Return the [x, y] coordinate for the center point of the cell that contains the specified text.  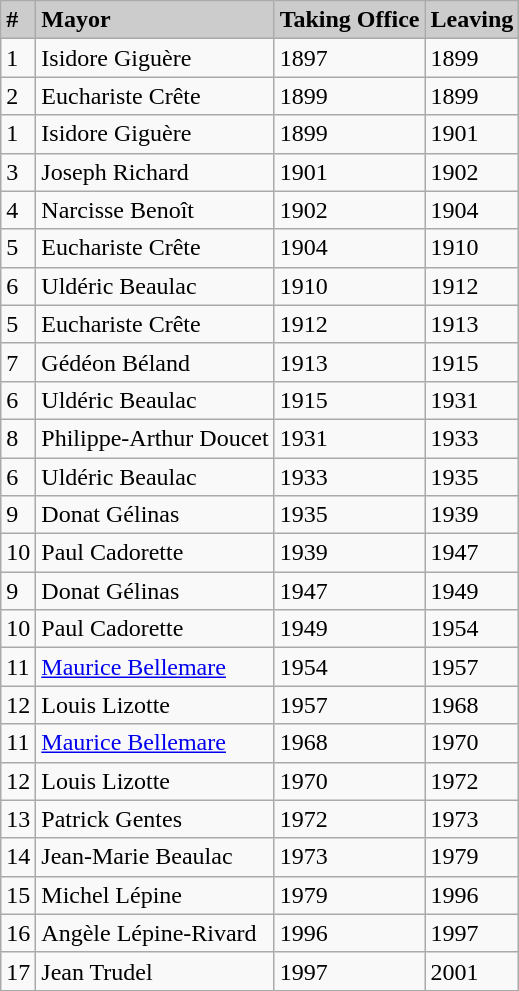
4 [18, 210]
Narcisse Benoît [155, 210]
16 [18, 933]
Philippe-Arthur Doucet [155, 438]
8 [18, 438]
# [18, 20]
Joseph Richard [155, 172]
Jean Trudel [155, 971]
Angèle Lépine-Rivard [155, 933]
14 [18, 857]
Michel Lépine [155, 895]
7 [18, 362]
Leaving [472, 20]
Mayor [155, 20]
2001 [472, 971]
Jean-Marie Beaulac [155, 857]
Patrick Gentes [155, 819]
Gédéon Béland [155, 362]
3 [18, 172]
17 [18, 971]
13 [18, 819]
Taking Office [350, 20]
15 [18, 895]
1897 [350, 58]
2 [18, 96]
